Scan for the cell matching the given text and deliver its (X, Y) coordinate at center. 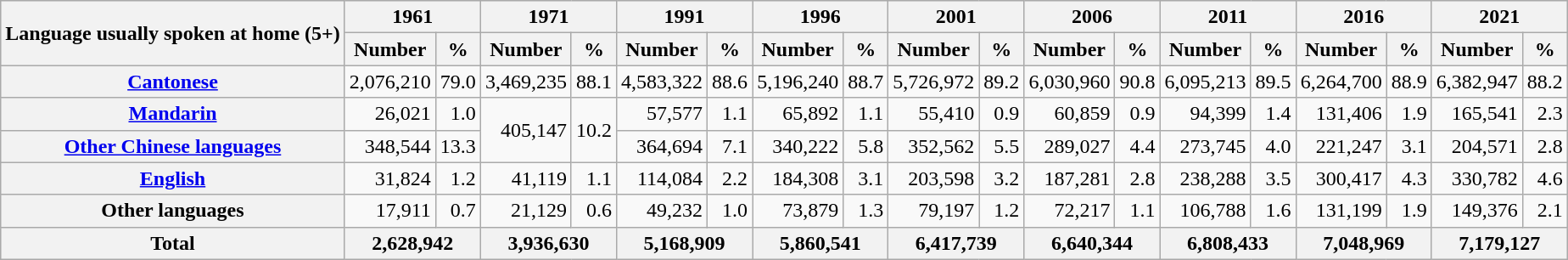
90.8 (1137, 82)
6,417,739 (956, 243)
5,726,972 (933, 82)
187,281 (1069, 178)
55,410 (933, 114)
89.5 (1273, 82)
1971 (548, 17)
3,936,630 (548, 243)
89.2 (1001, 82)
2021 (1499, 17)
2,076,210 (390, 82)
31,824 (390, 178)
88.9 (1408, 82)
21,129 (526, 211)
2016 (1364, 17)
6,808,433 (1228, 243)
364,694 (662, 146)
204,571 (1476, 146)
3.2 (1001, 178)
94,399 (1205, 114)
2001 (956, 17)
4.4 (1137, 146)
5,860,541 (820, 243)
13.3 (458, 146)
0.6 (594, 211)
3,469,235 (526, 82)
2006 (1092, 17)
5,168,909 (684, 243)
131,199 (1341, 211)
4.0 (1273, 146)
57,577 (662, 114)
6,382,947 (1476, 82)
60,859 (1069, 114)
273,745 (1205, 146)
2.2 (730, 178)
5,196,240 (798, 82)
1.4 (1273, 114)
17,911 (390, 211)
73,879 (798, 211)
Other languages (173, 211)
330,782 (1476, 178)
7.1 (730, 146)
7,048,969 (1364, 243)
5.8 (865, 146)
184,308 (798, 178)
1.3 (865, 211)
Language usually spoken at home (5+) (173, 33)
6,640,344 (1092, 243)
348,544 (390, 146)
5.5 (1001, 146)
79,197 (933, 211)
106,788 (1205, 211)
88.1 (594, 82)
131,406 (1341, 114)
289,027 (1069, 146)
300,417 (1341, 178)
2.1 (1544, 211)
203,598 (933, 178)
7,179,127 (1499, 243)
149,376 (1476, 211)
221,247 (1341, 146)
10.2 (594, 130)
6,030,960 (1069, 82)
Total (173, 243)
88.7 (865, 82)
2.3 (1544, 114)
165,541 (1476, 114)
26,021 (390, 114)
88.2 (1544, 82)
88.6 (730, 82)
2011 (1228, 17)
49,232 (662, 211)
1961 (412, 17)
405,147 (526, 130)
4.6 (1544, 178)
114,084 (662, 178)
72,217 (1069, 211)
1991 (684, 17)
0.7 (458, 211)
352,562 (933, 146)
340,222 (798, 146)
English (173, 178)
4,583,322 (662, 82)
Cantonese (173, 82)
3.5 (1273, 178)
Mandarin (173, 114)
6,095,213 (1205, 82)
1.6 (1273, 211)
2,628,942 (412, 243)
6,264,700 (1341, 82)
79.0 (458, 82)
41,119 (526, 178)
Other Chinese languages (173, 146)
65,892 (798, 114)
4.3 (1408, 178)
238,288 (1205, 178)
1996 (820, 17)
